Extract the [X, Y] coordinate from the center of the cell holding the provided text.  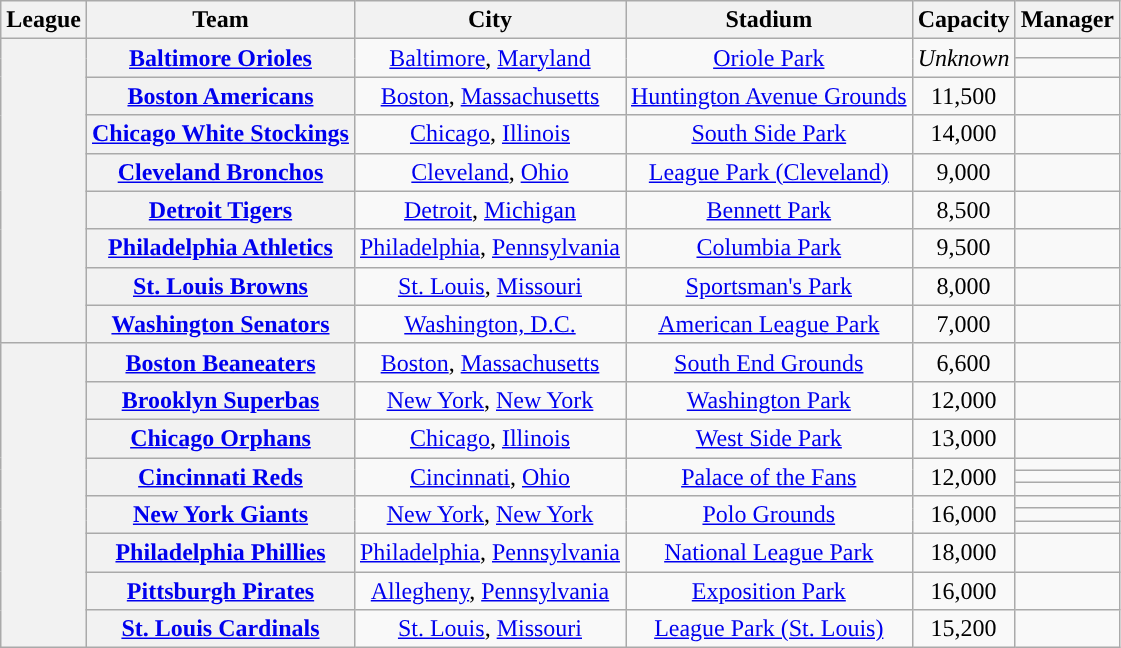
6,600 [964, 362]
Cincinnati, Ohio [490, 477]
Unknown [964, 58]
St. Louis Cardinals [220, 629]
Cincinnati Reds [220, 477]
City [490, 20]
Chicago White Stockings [220, 134]
9,500 [964, 248]
League Park (Cleveland) [770, 172]
8,500 [964, 210]
Baltimore, Maryland [490, 58]
9,000 [964, 172]
18,000 [964, 553]
Boston Americans [220, 96]
Columbia Park [770, 248]
Detroit Tigers [220, 210]
New York Giants [220, 515]
South End Grounds [770, 362]
Capacity [964, 20]
League [44, 20]
Brooklyn Superbas [220, 400]
Baltimore Orioles [220, 58]
Pittsburgh Pirates [220, 591]
Exposition Park [770, 591]
American League Park [770, 324]
National League Park [770, 553]
13,000 [964, 438]
Boston Beaneaters [220, 362]
Philadelphia Phillies [220, 553]
Allegheny, Pennsylvania [490, 591]
West Side Park [770, 438]
14,000 [964, 134]
Bennett Park [770, 210]
7,000 [964, 324]
Detroit, Michigan [490, 210]
Cleveland Bronchos [220, 172]
Washington, D.C. [490, 324]
Stadium [770, 20]
Sportsman's Park [770, 286]
St. Louis Browns [220, 286]
Huntington Avenue Grounds [770, 96]
Team [220, 20]
Washington Senators [220, 324]
Chicago Orphans [220, 438]
Palace of the Fans [770, 477]
Cleveland, Ohio [490, 172]
Philadelphia Athletics [220, 248]
8,000 [964, 286]
South Side Park [770, 134]
15,200 [964, 629]
Washington Park [770, 400]
Oriole Park [770, 58]
11,500 [964, 96]
Polo Grounds [770, 515]
Manager [1067, 20]
League Park (St. Louis) [770, 629]
